Detect which cell encompasses the target text, then output its [X, Y] center coordinate. 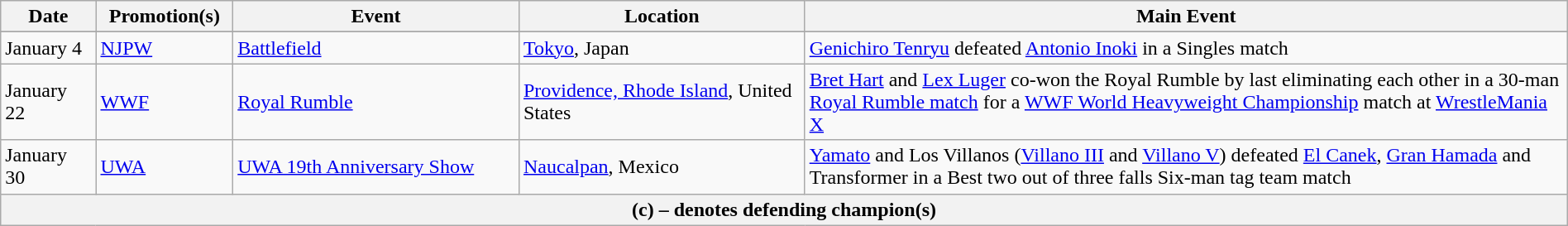
NJPW [165, 48]
Event [376, 17]
Genichiro Tenryu defeated Antonio Inoki in a Singles match [1186, 48]
WWF [165, 102]
Promotion(s) [165, 17]
Main Event [1186, 17]
Tokyo, Japan [662, 48]
Location [662, 17]
UWA 19th Anniversary Show [376, 167]
Royal Rumble [376, 102]
Naucalpan, Mexico [662, 167]
Providence, Rhode Island, United States [662, 102]
January 30 [48, 167]
January 4 [48, 48]
Date [48, 17]
UWA [165, 167]
January 22 [48, 102]
Battlefield [376, 48]
(c) – denotes defending champion(s) [784, 209]
